Output the (X, Y) coordinate of the center of the cell containing the given text.  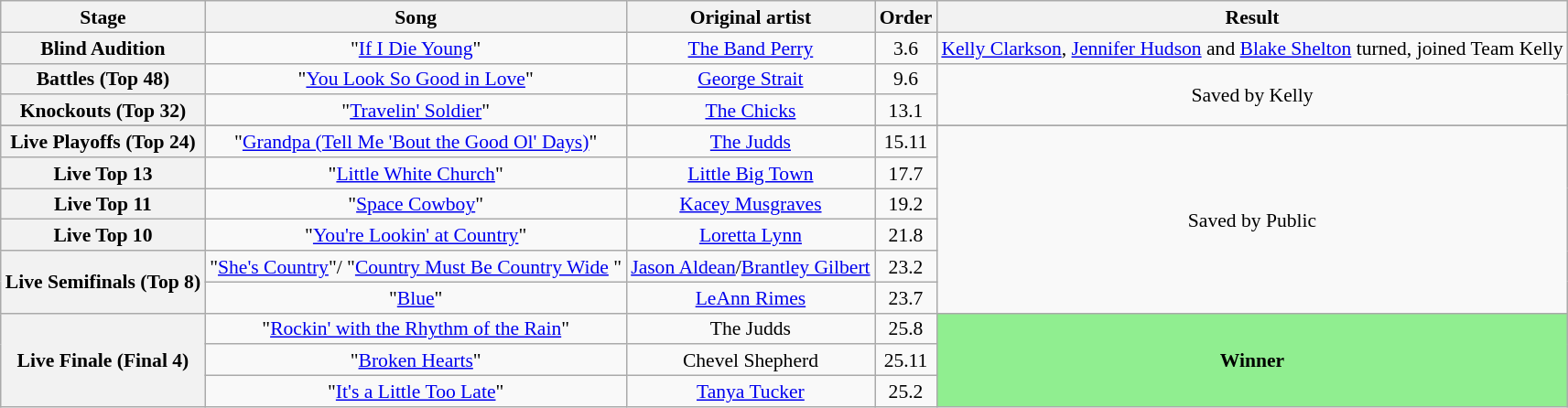
"It's a Little Too Late" (416, 392)
George Strait (751, 79)
21.8 (906, 235)
Saved by Public (1252, 220)
"You Look So Good in Love" (416, 79)
"You're Lookin' at Country" (416, 235)
25.11 (906, 360)
Live Semifinals (Top 8) (103, 282)
Chevel Shepherd (751, 360)
23.2 (906, 266)
"Space Cowboy" (416, 204)
Order (906, 16)
Loretta Lynn (751, 235)
"She's Country"/ "Country Must Be Country Wide " (416, 266)
Live Top 13 (103, 173)
25.2 (906, 392)
Kacey Musgraves (751, 204)
Saved by Kelly (1252, 94)
19.2 (906, 204)
Jason Aldean/Brantley Gilbert (751, 266)
Kelly Clarkson, Jennifer Hudson and Blake Shelton turned, joined Team Kelly (1252, 48)
"Broken Hearts" (416, 360)
3.6 (906, 48)
Result (1252, 16)
The Chicks (751, 111)
"Travelin' Soldier" (416, 111)
13.1 (906, 111)
Live Top 10 (103, 235)
17.7 (906, 173)
Live Top 11 (103, 204)
LeAnn Rimes (751, 297)
Knockouts (Top 32) (103, 111)
Song (416, 16)
15.11 (906, 142)
23.7 (906, 297)
Blind Audition (103, 48)
Stage (103, 16)
Live Playoffs (Top 24) (103, 142)
"Grandpa (Tell Me 'Bout the Good Ol' Days)" (416, 142)
Battles (Top 48) (103, 79)
"Rockin' with the Rhythm of the Rain" (416, 328)
Little Big Town (751, 173)
"Blue" (416, 297)
9.6 (906, 79)
Tanya Tucker (751, 392)
"Little White Church" (416, 173)
Live Finale (Final 4) (103, 360)
25.8 (906, 328)
The Band Perry (751, 48)
Winner (1252, 360)
Original artist (751, 16)
"If I Die Young" (416, 48)
